Identify which cell holds the provided text, then report its [x, y] central coordinate. 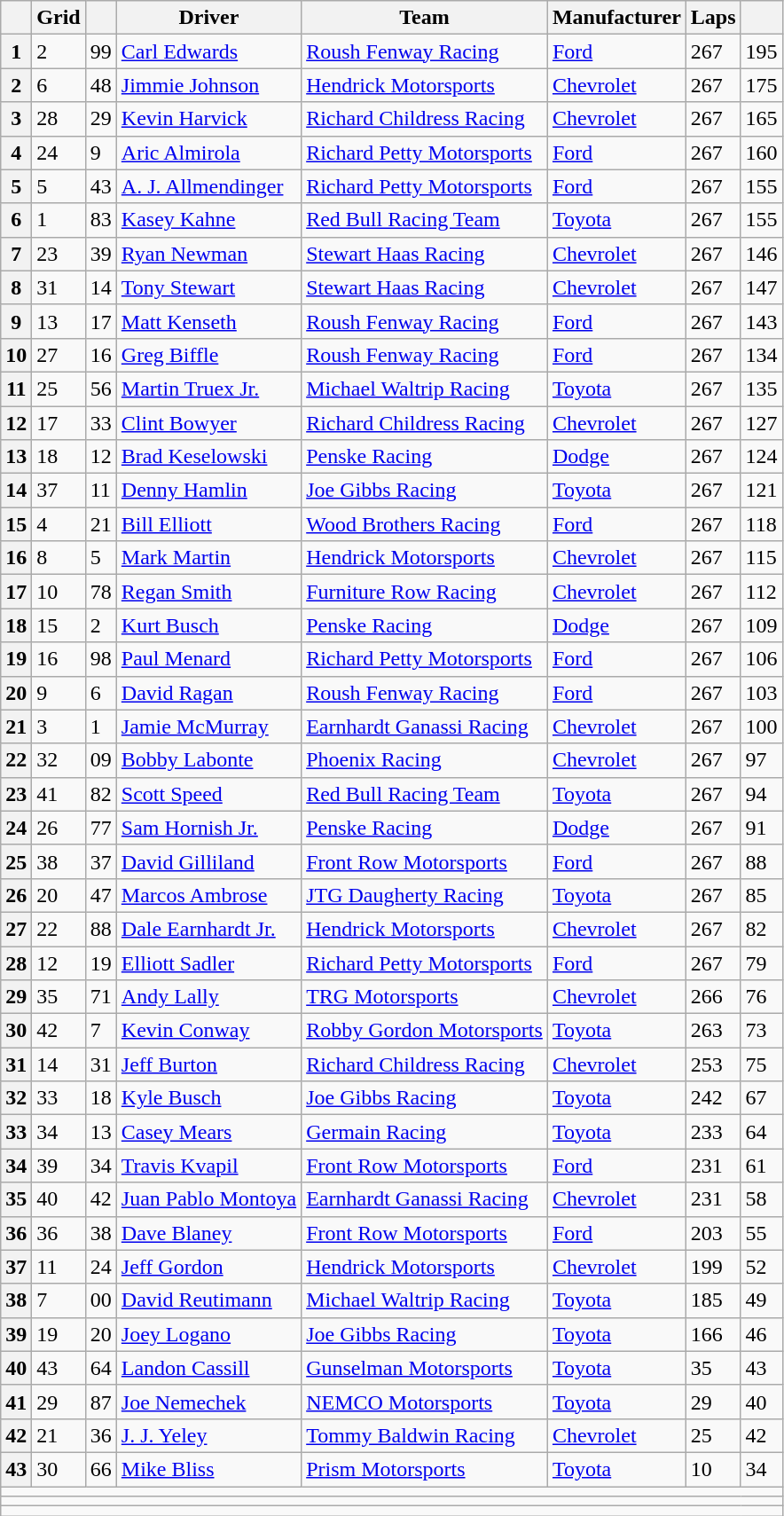
55 [761, 1233]
Team [425, 18]
Landon Cassill [208, 1368]
77 [101, 828]
Wood Brothers Racing [425, 524]
160 [761, 153]
Mike Bliss [208, 1469]
266 [713, 997]
NEMCO Motorsports [425, 1402]
Kevin Harvick [208, 119]
85 [761, 895]
253 [713, 1064]
121 [761, 491]
66 [101, 1469]
103 [761, 693]
166 [713, 1334]
09 [101, 760]
Kurt Busch [208, 625]
Gunselman Motorsports [425, 1368]
Casey Mears [208, 1132]
Jeff Gordon [208, 1267]
Jamie McMurray [208, 727]
Carl Edwards [208, 51]
78 [101, 592]
Travis Kvapil [208, 1166]
Brad Keselowski [208, 457]
48 [101, 85]
79 [761, 962]
Bill Elliott [208, 524]
Greg Biffle [208, 355]
Jimmie Johnson [208, 85]
Mark Martin [208, 558]
Ryan Newman [208, 254]
195 [761, 51]
97 [761, 760]
Prism Motorsports [425, 1469]
76 [761, 997]
135 [761, 389]
TRG Motorsports [425, 997]
Robby Gordon Motorsports [425, 1031]
Denny Hamlin [208, 491]
Jeff Burton [208, 1064]
Regan Smith [208, 592]
Kevin Conway [208, 1031]
263 [713, 1031]
91 [761, 828]
124 [761, 457]
David Reutimann [208, 1300]
106 [761, 659]
147 [761, 287]
Tommy Baldwin Racing [425, 1435]
185 [713, 1300]
Joey Logano [208, 1334]
Matt Kenseth [208, 321]
242 [713, 1098]
203 [713, 1233]
00 [101, 1300]
JTG Daugherty Racing [425, 895]
75 [761, 1064]
46 [761, 1334]
Phoenix Racing [425, 760]
Martin Truex Jr. [208, 389]
118 [761, 524]
David Ragan [208, 693]
J. J. Yeley [208, 1435]
233 [713, 1132]
Marcos Ambrose [208, 895]
Dale Earnhardt Jr. [208, 929]
87 [101, 1402]
115 [761, 558]
146 [761, 254]
Tony Stewart [208, 287]
Germain Racing [425, 1132]
47 [101, 895]
58 [761, 1199]
73 [761, 1031]
Bobby Labonte [208, 760]
56 [101, 389]
94 [761, 794]
Elliott Sadler [208, 962]
Sam Hornish Jr. [208, 828]
Paul Menard [208, 659]
143 [761, 321]
Andy Lally [208, 997]
Dave Blaney [208, 1233]
99 [101, 51]
Clint Bowyer [208, 423]
165 [761, 119]
71 [101, 997]
David Gilliland [208, 861]
Driver [208, 18]
Kyle Busch [208, 1098]
Aric Almirola [208, 153]
A. J. Allmendinger [208, 186]
Juan Pablo Montoya [208, 1199]
67 [761, 1098]
112 [761, 592]
Furniture Row Racing [425, 592]
83 [101, 220]
Grid [59, 18]
49 [761, 1300]
100 [761, 727]
Manufacturer [616, 18]
Laps [713, 18]
109 [761, 625]
175 [761, 85]
127 [761, 423]
134 [761, 355]
98 [101, 659]
Kasey Kahne [208, 220]
Scott Speed [208, 794]
Joe Nemechek [208, 1402]
199 [713, 1267]
52 [761, 1267]
61 [761, 1166]
